Detect which cell encompasses the target text, then output its (x, y) center coordinate. 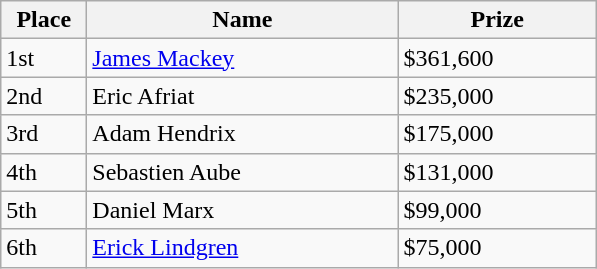
Daniel Marx (242, 210)
$75,000 (498, 248)
Name (242, 20)
3rd (44, 134)
5th (44, 210)
Sebastien Aube (242, 172)
Erick Lindgren (242, 248)
$361,600 (498, 58)
James Mackey (242, 58)
$175,000 (498, 134)
6th (44, 248)
Eric Afriat (242, 96)
1st (44, 58)
$99,000 (498, 210)
$235,000 (498, 96)
2nd (44, 96)
Adam Hendrix (242, 134)
Prize (498, 20)
4th (44, 172)
Place (44, 20)
$131,000 (498, 172)
